Search for the cell housing the specified text and yield its (X, Y) center coordinate. 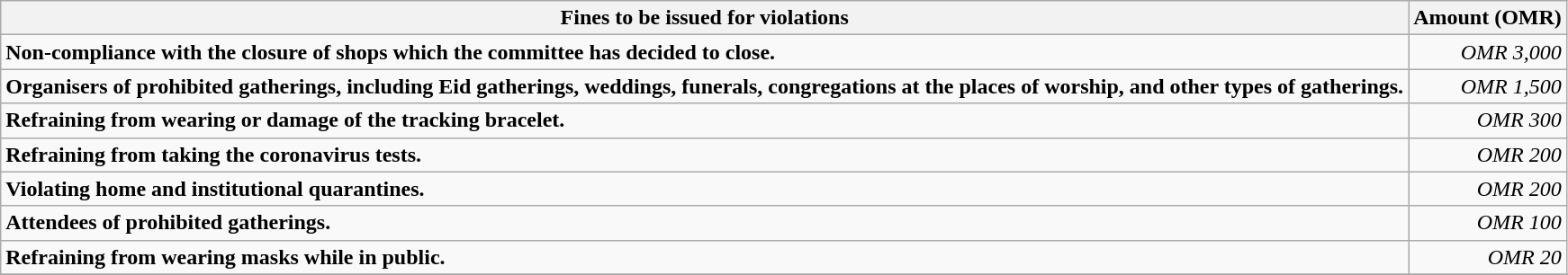
Non-compliance with the closure of shops which the committee has decided to close. (705, 52)
Violating home and institutional quarantines. (705, 189)
OMR 3,000 (1488, 52)
OMR 100 (1488, 223)
Refraining from wearing masks while in public. (705, 257)
OMR 1,500 (1488, 86)
OMR 300 (1488, 120)
Attendees of prohibited gatherings. (705, 223)
Fines to be issued for violations (705, 18)
Refraining from wearing or damage of the tracking bracelet. (705, 120)
OMR 20 (1488, 257)
Amount (OMR) (1488, 18)
Refraining from taking the coronavirus tests. (705, 155)
